Scan for the cell matching the given text and deliver its [x, y] coordinate at center. 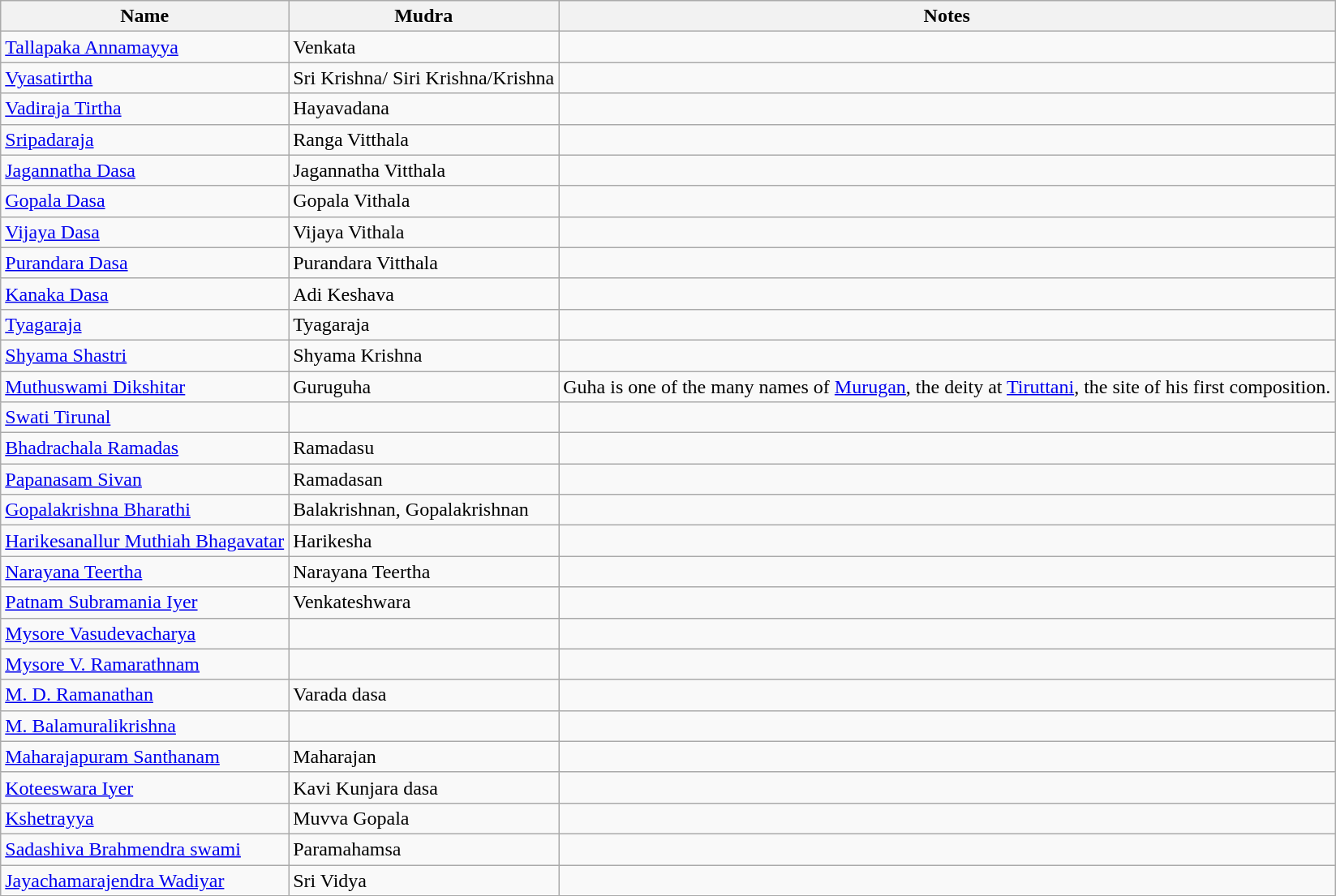
Paramahamsa [423, 849]
Venkateshwara [423, 602]
Koteeswara Iyer [144, 787]
Harikesha [423, 541]
Guruguha [423, 387]
Sripadaraja [144, 139]
Jagannatha Vitthala [423, 170]
Name [144, 16]
Kanaka Dasa [144, 294]
Sri Krishna/ Siri Krishna/Krishna [423, 78]
Swati Tirunal [144, 418]
Vijaya Dasa [144, 232]
Mysore V. Ramarathnam [144, 664]
Ramadasan [423, 479]
Muthuswami Dikshitar [144, 387]
Gopala Vithala [423, 201]
Papanasam Sivan [144, 479]
Kshetrayya [144, 818]
Sri Vidya [423, 880]
Shyama Krishna [423, 355]
Vijaya Vithala [423, 232]
Sadashiva Brahmendra swami [144, 849]
Guha is one of the many names of Murugan, the deity at Tiruttani, the site of his first composition. [947, 387]
Notes [947, 16]
Mudra [423, 16]
Jayachamarajendra Wadiyar [144, 880]
Mysore Vasudevacharya [144, 633]
Vyasatirtha [144, 78]
Gopala Dasa [144, 201]
Jagannatha Dasa [144, 170]
Purandara Dasa [144, 263]
Shyama Shastri [144, 355]
M. D. Ramanathan [144, 695]
Tallapaka Annamayya [144, 47]
Vadiraja Tirtha [144, 109]
Ranga Vitthala [423, 139]
Kavi Kunjara dasa [423, 787]
Bhadrachala Ramadas [144, 448]
Maharajapuram Santhanam [144, 757]
Ramadasu [423, 448]
Purandara Vitthala [423, 263]
Harikesanallur Muthiah Bhagavatar [144, 541]
Patnam Subramania Iyer [144, 602]
Gopalakrishna Bharathi [144, 510]
Maharajan [423, 757]
Varada dasa [423, 695]
Adi Keshava [423, 294]
M. Balamuralikrishna [144, 726]
Hayavadana [423, 109]
Venkata [423, 47]
Balakrishnan, Gopalakrishnan [423, 510]
Muvva Gopala [423, 818]
